Scan for the cell matching the given text and deliver its [x, y] coordinate at center. 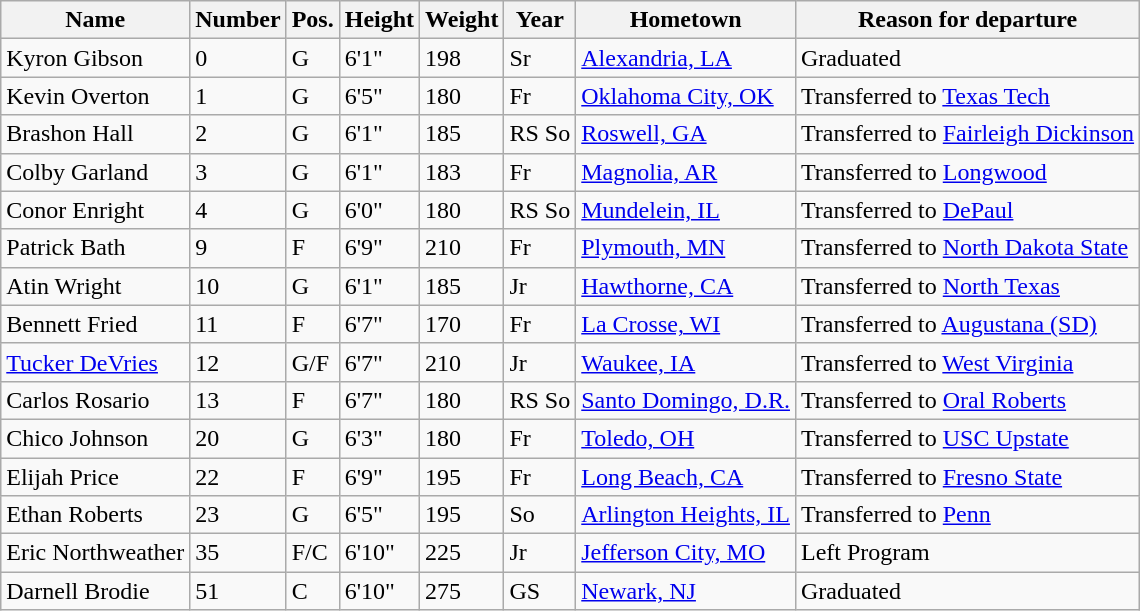
Transferred to DePaul [967, 210]
Chico Johnson [96, 438]
La Crosse, WI [686, 324]
6'0" [379, 210]
20 [238, 438]
Transferred to Penn [967, 515]
Transferred to North Dakota State [967, 248]
Conor Enright [96, 210]
Colby Garland [96, 172]
Left Program [967, 553]
Name [96, 20]
Darnell Brodie [96, 591]
Hometown [686, 20]
Bennett Fried [96, 324]
Arlington Heights, IL [686, 515]
Transferred to Texas Tech [967, 96]
So [540, 515]
23 [238, 515]
F/C [312, 553]
Pos. [312, 20]
10 [238, 286]
13 [238, 400]
Kyron Gibson [96, 58]
225 [462, 553]
Oklahoma City, OK [686, 96]
Reason for departure [967, 20]
51 [238, 591]
2 [238, 134]
Carlos Rosario [96, 400]
Kevin Overton [96, 96]
Waukee, IA [686, 362]
Transferred to USC Upstate [967, 438]
Weight [462, 20]
Year [540, 20]
Roswell, GA [686, 134]
Transferred to Fairleigh Dickinson [967, 134]
C [312, 591]
Atin Wright [96, 286]
Magnolia, AR [686, 172]
35 [238, 553]
Transferred to Fresno State [967, 477]
Patrick Bath [96, 248]
GS [540, 591]
Number [238, 20]
0 [238, 58]
6'3" [379, 438]
Transferred to Oral Roberts [967, 400]
Eric Northweather [96, 553]
Alexandria, LA [686, 58]
3 [238, 172]
Brashon Hall [96, 134]
Jefferson City, MO [686, 553]
12 [238, 362]
4 [238, 210]
Transferred to North Texas [967, 286]
Transferred to West Virginia [967, 362]
Long Beach, CA [686, 477]
198 [462, 58]
22 [238, 477]
9 [238, 248]
Santo Domingo, D.R. [686, 400]
Tucker DeVries [96, 362]
11 [238, 324]
Height [379, 20]
Transferred to Longwood [967, 172]
Hawthorne, CA [686, 286]
Transferred to Augustana (SD) [967, 324]
1 [238, 96]
170 [462, 324]
Elijah Price [96, 477]
275 [462, 591]
Sr [540, 58]
Toledo, OH [686, 438]
G/F [312, 362]
Mundelein, IL [686, 210]
183 [462, 172]
Ethan Roberts [96, 515]
Plymouth, MN [686, 248]
Newark, NJ [686, 591]
